Find where the given text appears and provide that cell's center as (x, y) coordinate. 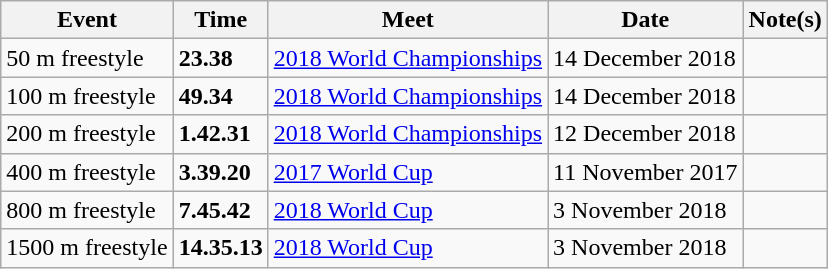
3.39.20 (220, 172)
11 November 2017 (646, 172)
Meet (408, 20)
23.38 (220, 58)
Time (220, 20)
100 m freestyle (87, 96)
1500 m freestyle (87, 248)
400 m freestyle (87, 172)
12 December 2018 (646, 134)
50 m freestyle (87, 58)
200 m freestyle (87, 134)
Event (87, 20)
Note(s) (785, 20)
14.35.13 (220, 248)
7.45.42 (220, 210)
2017 World Cup (408, 172)
49.34 (220, 96)
Date (646, 20)
800 m freestyle (87, 210)
1.42.31 (220, 134)
